Return the (x, y) coordinate for the center point of the cell that contains the specified text.  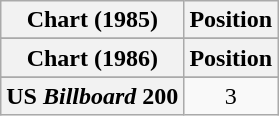
US Billboard 200 (92, 96)
Chart (1985) (92, 20)
3 (231, 96)
Chart (1986) (92, 58)
